Search for the cell housing the specified text and yield its (x, y) center coordinate. 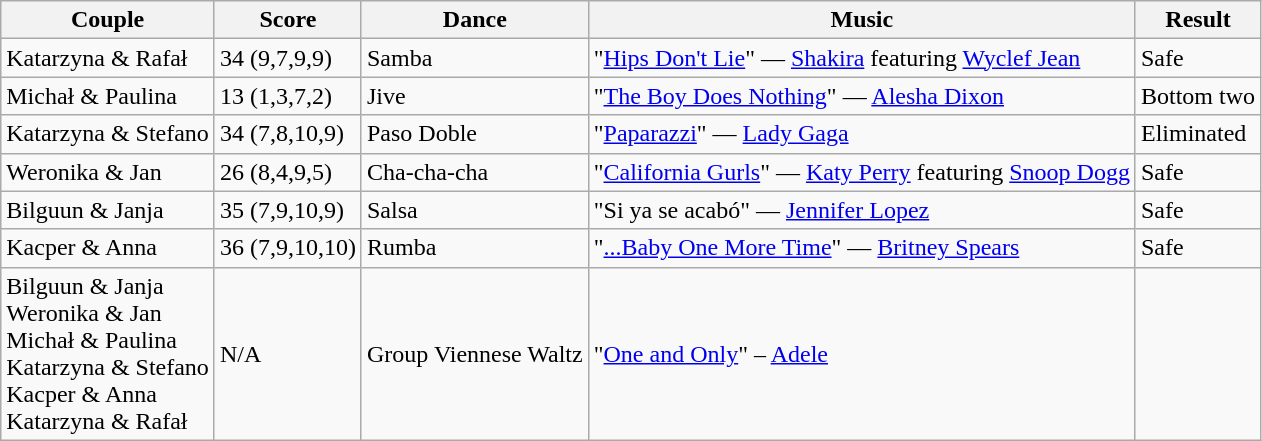
"Si ya se acabó" — Jennifer Lopez (862, 210)
26 (8,4,9,5) (288, 172)
Samba (474, 58)
Kacper & Anna (108, 248)
"One and Only" – Adele (862, 354)
"California Gurls" — Katy Perry featuring Snoop Dogg (862, 172)
Bilguun & Janja (108, 210)
36 (7,9,10,10) (288, 248)
"Hips Don't Lie" — Shakira featuring Wyclef Jean (862, 58)
Michał & Paulina (108, 96)
34 (9,7,9,9) (288, 58)
Rumba (474, 248)
Group Viennese Waltz (474, 354)
Bilguun & JanjaWeronika & JanMichał & PaulinaKatarzyna & StefanoKacper & AnnaKatarzyna & Rafał (108, 354)
Katarzyna & Rafał (108, 58)
35 (7,9,10,9) (288, 210)
"The Boy Does Nothing" — Alesha Dixon (862, 96)
Salsa (474, 210)
Bottom two (1198, 96)
Couple (108, 20)
34 (7,8,10,9) (288, 134)
Jive (474, 96)
"...Baby One More Time" — Britney Spears (862, 248)
Cha-cha-cha (474, 172)
Music (862, 20)
Eliminated (1198, 134)
Result (1198, 20)
Weronika & Jan (108, 172)
Score (288, 20)
13 (1,3,7,2) (288, 96)
Paso Doble (474, 134)
"Paparazzi" — Lady Gaga (862, 134)
Dance (474, 20)
N/A (288, 354)
Katarzyna & Stefano (108, 134)
